Capture the cell that displays the provided text and extract its [x, y] central coordinate. 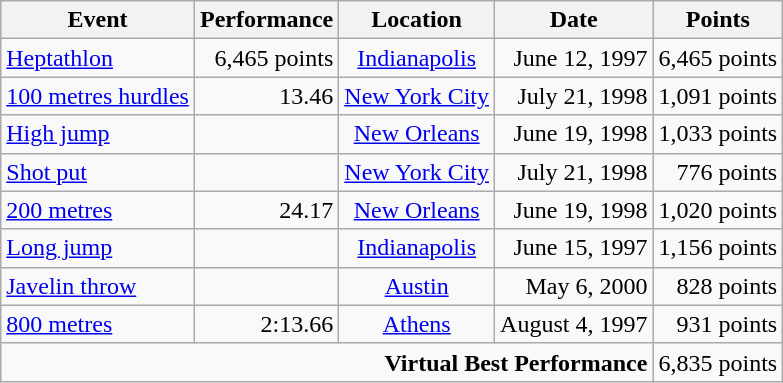
2:13.66 [266, 324]
200 metres [98, 210]
Date [574, 20]
Heptathlon [98, 58]
August 4, 1997 [574, 324]
June 15, 1997 [574, 248]
Location [417, 20]
1,091 points [718, 96]
Shot put [98, 172]
24.17 [266, 210]
High jump [98, 134]
Performance [266, 20]
Points [718, 20]
931 points [718, 324]
Javelin throw [98, 286]
1,033 points [718, 134]
Athens [417, 324]
776 points [718, 172]
May 6, 2000 [574, 286]
Long jump [98, 248]
13.46 [266, 96]
100 metres hurdles [98, 96]
1,020 points [718, 210]
800 metres [98, 324]
6,835 points [718, 362]
1,156 points [718, 248]
828 points [718, 286]
Austin [417, 286]
Event [98, 20]
Virtual Best Performance [327, 362]
June 12, 1997 [574, 58]
